From the cell containing the given text, extract its center point as (X, Y) coordinate. 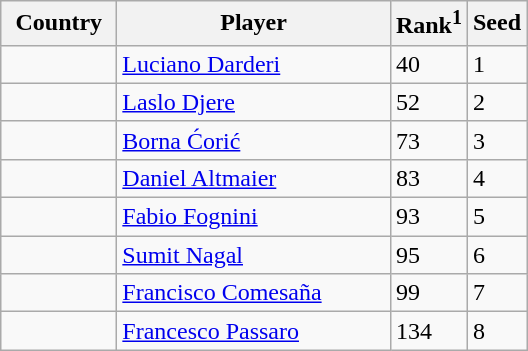
Player (254, 24)
Rank1 (428, 24)
3 (496, 140)
83 (428, 178)
Country (59, 24)
Laslo Djere (254, 102)
Francisco Comesaña (254, 293)
Francesco Passaro (254, 331)
99 (428, 293)
Sumit Nagal (254, 255)
Borna Ćorić (254, 140)
1 (496, 64)
6 (496, 255)
Fabio Fognini (254, 217)
73 (428, 140)
95 (428, 255)
93 (428, 217)
40 (428, 64)
134 (428, 331)
4 (496, 178)
Daniel Altmaier (254, 178)
52 (428, 102)
7 (496, 293)
5 (496, 217)
2 (496, 102)
Luciano Darderi (254, 64)
8 (496, 331)
Seed (496, 24)
